From the cell containing the given text, extract its center point as (X, Y) coordinate. 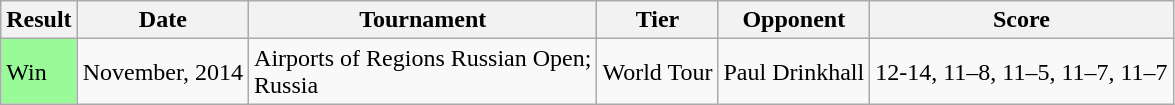
Date (162, 20)
Paul Drinkhall (794, 72)
Tier (658, 20)
World Tour (658, 72)
Opponent (794, 20)
Result (39, 20)
Tournament (423, 20)
12-14, 11–8, 11–5, 11–7, 11–7 (1022, 72)
Win (39, 72)
November, 2014 (162, 72)
Score (1022, 20)
Airports of Regions Russian Open;Russia (423, 72)
